Detect which cell encompasses the target text, then output its [X, Y] center coordinate. 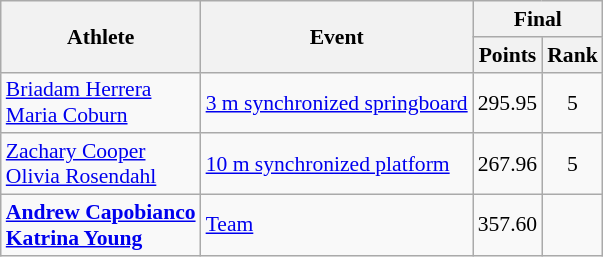
Andrew CapobiancoKatrina Young [101, 226]
Rank [572, 55]
Zachary CooperOlivia Rosendahl [101, 164]
Points [508, 55]
Athlete [101, 36]
295.95 [508, 102]
Event [337, 36]
267.96 [508, 164]
10 m synchronized platform [337, 164]
357.60 [508, 226]
Team [337, 226]
Briadam HerreraMaria Coburn [101, 102]
3 m synchronized springboard [337, 102]
Final [538, 19]
